From the cell containing the given text, extract its center point as (X, Y) coordinate. 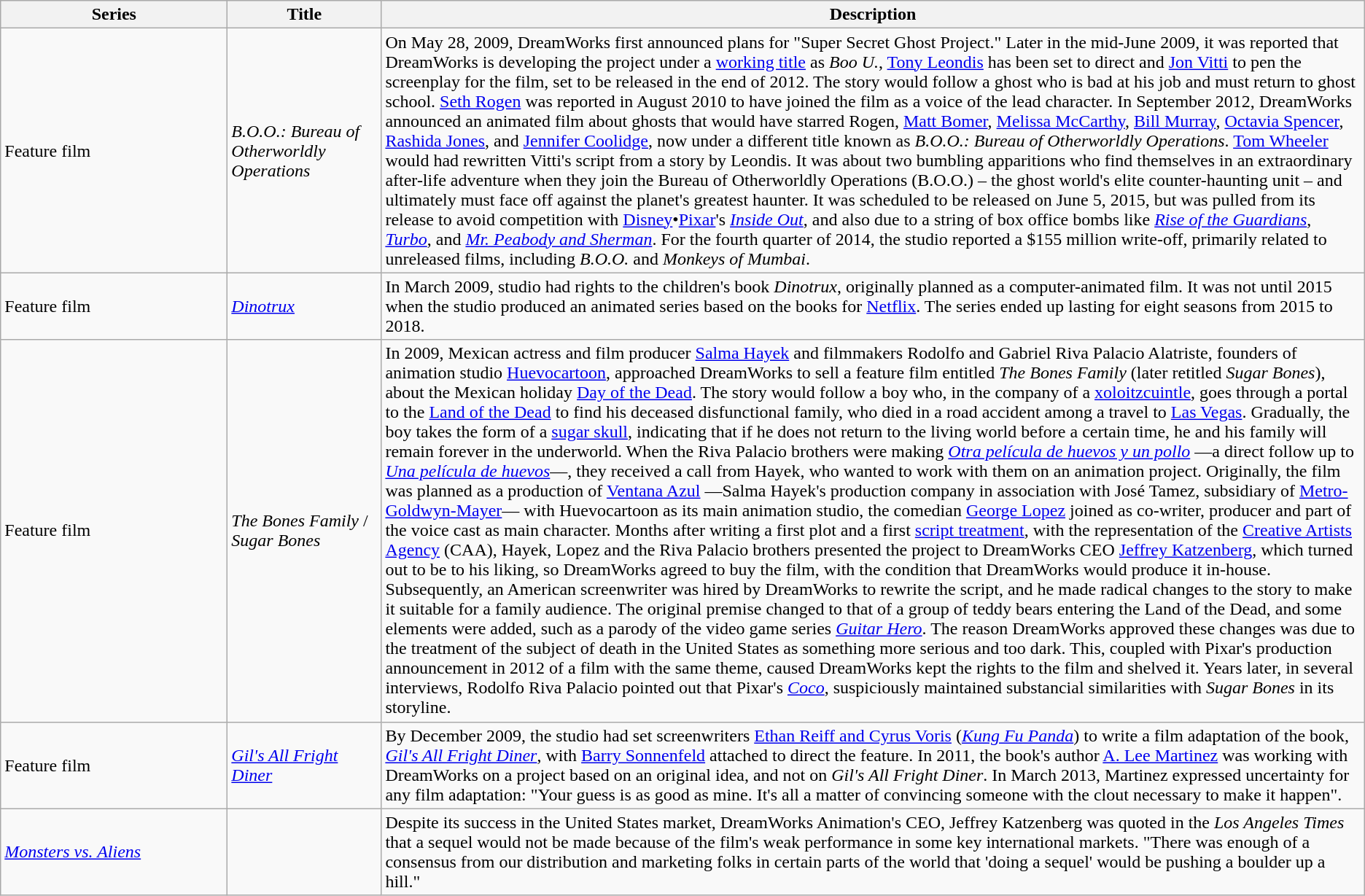
Gil's All Fright Diner (305, 766)
Description (873, 15)
Dinotrux (305, 306)
Title (305, 15)
The Bones Family / Sugar Bones (305, 531)
B.O.O.: Bureau of Otherworldly Operations (305, 150)
Series (114, 15)
Monsters vs. Aliens (114, 852)
